Find where the given text appears and provide that cell's center as (X, Y) coordinate. 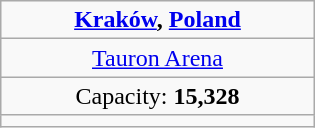
Capacity: 15,328 (158, 96)
Tauron Arena (158, 58)
Kraków, Poland (158, 20)
